Pinpoint the cell where the given text exists, returning its (X, Y) midpoint coordinate. 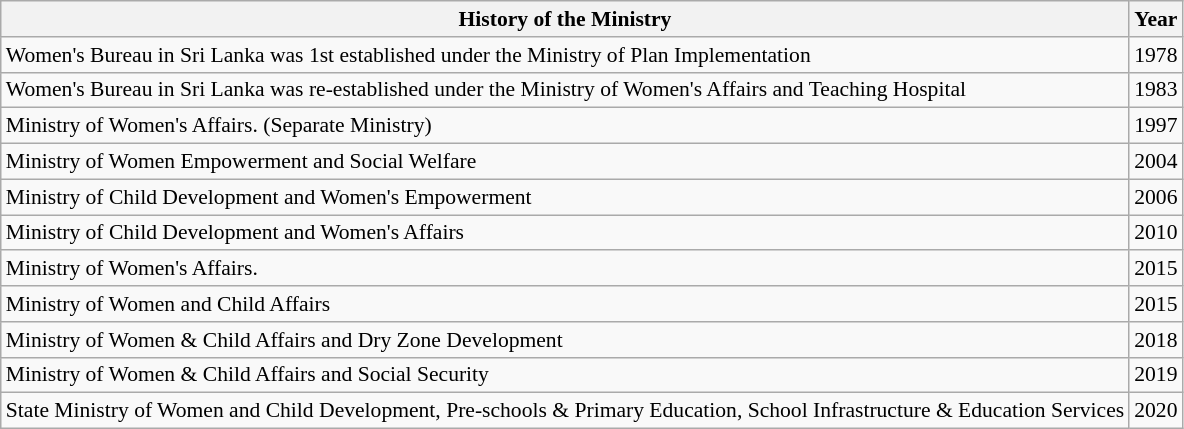
1997 (1156, 126)
2019 (1156, 375)
Women's Bureau in Sri Lanka was 1st established under the Ministry of Plan Implementation (565, 55)
Ministry of Women's Affairs. (Separate Ministry) (565, 126)
Ministry of Child Development and Women's Affairs (565, 233)
Women's Bureau in Sri Lanka was re-established under the Ministry of Women's Affairs and Teaching Hospital (565, 90)
State Ministry of Women and Child Development, Pre-schools & Primary Education, School Infrastructure & Education Services (565, 411)
2004 (1156, 162)
1978 (1156, 55)
Ministry of Women & Child Affairs and Dry Zone Development (565, 340)
Ministry of Women and Child Affairs (565, 304)
Ministry of Women's Affairs. (565, 269)
Ministry of Women Empowerment and Social Welfare (565, 162)
1983 (1156, 90)
Ministry of Women & Child Affairs and Social Security (565, 375)
2018 (1156, 340)
Year (1156, 19)
2010 (1156, 233)
Ministry of Child Development and Women's Empowerment (565, 197)
2020 (1156, 411)
History of the Ministry (565, 19)
2006 (1156, 197)
